Output the [x, y] coordinate of the center of the cell containing the given text.  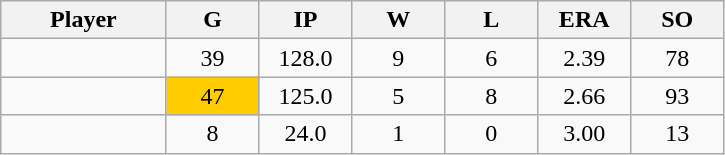
W [398, 20]
47 [212, 96]
G [212, 20]
L [492, 20]
6 [492, 58]
13 [678, 134]
128.0 [306, 58]
5 [398, 96]
2.39 [584, 58]
1 [398, 134]
Player [84, 20]
IP [306, 20]
24.0 [306, 134]
SO [678, 20]
3.00 [584, 134]
125.0 [306, 96]
ERA [584, 20]
78 [678, 58]
9 [398, 58]
93 [678, 96]
2.66 [584, 96]
0 [492, 134]
39 [212, 58]
